Return the [X, Y] coordinate for the center point of the cell that contains the specified text.  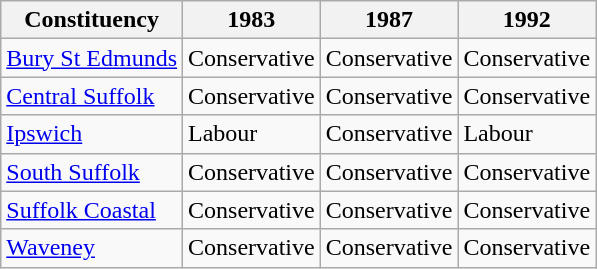
Suffolk Coastal [92, 210]
Central Suffolk [92, 96]
Waveney [92, 248]
Ipswich [92, 134]
South Suffolk [92, 172]
Bury St Edmunds [92, 58]
1983 [252, 20]
Constituency [92, 20]
1992 [527, 20]
1987 [389, 20]
